Return the [x, y] coordinate for the center point of the cell that contains the specified text.  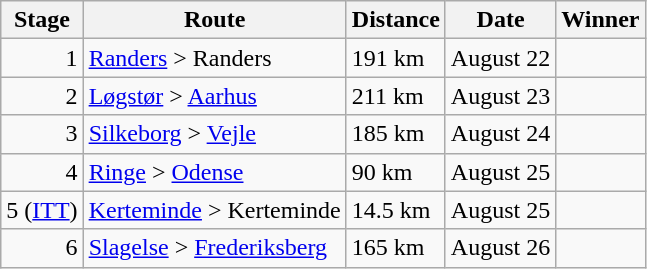
August 24 [500, 134]
Stage [42, 20]
Date [500, 20]
90 km [396, 172]
Ringe > Odense [214, 172]
1 [42, 58]
4 [42, 172]
Route [214, 20]
August 22 [500, 58]
Kerteminde > Kerteminde [214, 210]
Distance [396, 20]
Løgstør > Aarhus [214, 96]
August 26 [500, 248]
Randers > Randers [214, 58]
Slagelse > Frederiksberg [214, 248]
August 23 [500, 96]
165 km [396, 248]
14.5 km [396, 210]
5 (ITT) [42, 210]
211 km [396, 96]
Winner [600, 20]
3 [42, 134]
6 [42, 248]
2 [42, 96]
191 km [396, 58]
185 km [396, 134]
Silkeborg > Vejle [214, 134]
